Identify which cell holds the provided text, then report its [X, Y] central coordinate. 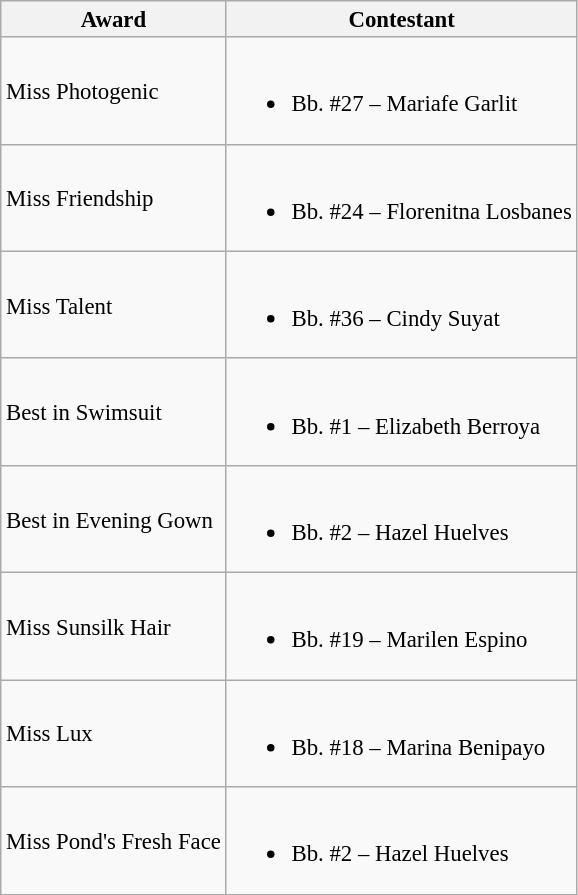
Miss Friendship [114, 198]
Bb. #27 – Mariafe Garlit [402, 90]
Miss Pond's Fresh Face [114, 840]
Bb. #36 – Cindy Suyat [402, 304]
Award [114, 19]
Bb. #1 – Elizabeth Berroya [402, 412]
Miss Lux [114, 734]
Miss Talent [114, 304]
Miss Sunsilk Hair [114, 626]
Miss Photogenic [114, 90]
Bb. #18 – Marina Benipayo [402, 734]
Contestant [402, 19]
Best in Evening Gown [114, 520]
Bb. #24 – Florenitna Losbanes [402, 198]
Best in Swimsuit [114, 412]
Bb. #19 – Marilen Espino [402, 626]
